Find where the given text appears and provide that cell's center as [X, Y] coordinate. 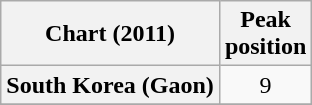
Peakposition [265, 34]
9 [265, 85]
South Korea (Gaon) [110, 85]
Chart (2011) [110, 34]
